Identify which cell holds the provided text, then report its [X, Y] central coordinate. 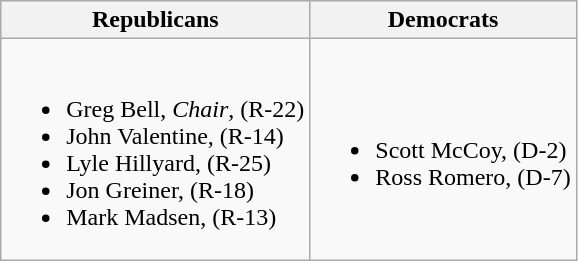
Greg Bell, Chair, (R-22)John Valentine, (R-14)Lyle Hillyard, (R-25)Jon Greiner, (R-18)Mark Madsen, (R-13) [156, 150]
Scott McCoy, (D-2)Ross Romero, (D-7) [443, 150]
Democrats [443, 20]
Republicans [156, 20]
